From the cell containing the given text, extract its center point as [X, Y] coordinate. 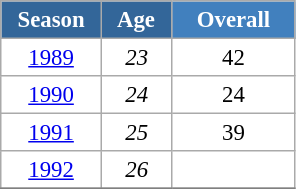
23 [136, 58]
Season [52, 20]
42 [234, 58]
1991 [52, 133]
1990 [52, 95]
39 [234, 133]
1992 [52, 170]
25 [136, 133]
Overall [234, 20]
1989 [52, 58]
Age [136, 20]
26 [136, 170]
